Pinpoint the cell where the given text exists, returning its (x, y) midpoint coordinate. 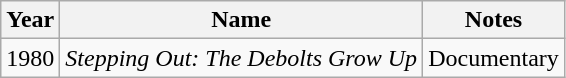
Name (242, 20)
Documentary (494, 58)
1980 (30, 58)
Notes (494, 20)
Year (30, 20)
Stepping Out: The Debolts Grow Up (242, 58)
